Extract the (x, y) coordinate from the center of the cell holding the provided text.  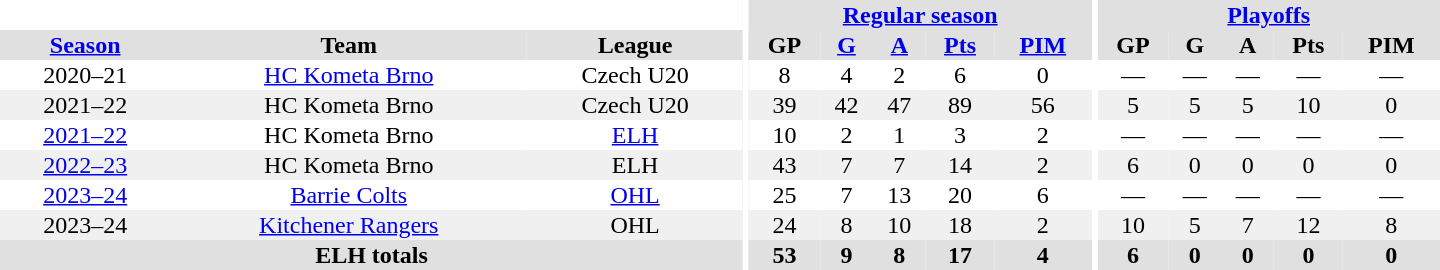
Team (348, 45)
12 (1308, 225)
39 (784, 105)
18 (960, 225)
9 (846, 255)
2020–21 (85, 75)
47 (900, 105)
Barrie Colts (348, 195)
56 (1042, 105)
Regular season (920, 15)
89 (960, 105)
42 (846, 105)
Playoffs (1268, 15)
ELH totals (372, 255)
43 (784, 165)
Season (85, 45)
14 (960, 165)
25 (784, 195)
League (635, 45)
3 (960, 135)
20 (960, 195)
Kitchener Rangers (348, 225)
53 (784, 255)
17 (960, 255)
2022–23 (85, 165)
24 (784, 225)
13 (900, 195)
1 (900, 135)
